Extract the [X, Y] coordinate from the center of the cell holding the provided text.  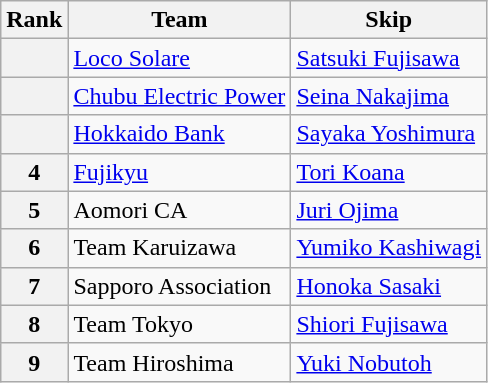
4 [34, 172]
Team Hiroshima [180, 362]
Skip [389, 20]
Loco Solare [180, 58]
Aomori CA [180, 210]
7 [34, 286]
9 [34, 362]
Tori Koana [389, 172]
Honoka Sasaki [389, 286]
Sayaka Yoshimura [389, 134]
Seina Nakajima [389, 96]
8 [34, 324]
Juri Ojima [389, 210]
6 [34, 248]
Yumiko Kashiwagi [389, 248]
Team [180, 20]
Shiori Fujisawa [389, 324]
Hokkaido Bank [180, 134]
5 [34, 210]
Team Tokyo [180, 324]
Team Karuizawa [180, 248]
Chubu Electric Power [180, 96]
Satsuki Fujisawa [389, 58]
Rank [34, 20]
Sapporo Association [180, 286]
Fujikyu [180, 172]
Yuki Nobutoh [389, 362]
